Extract the (x, y) coordinate from the center of the cell holding the provided text.  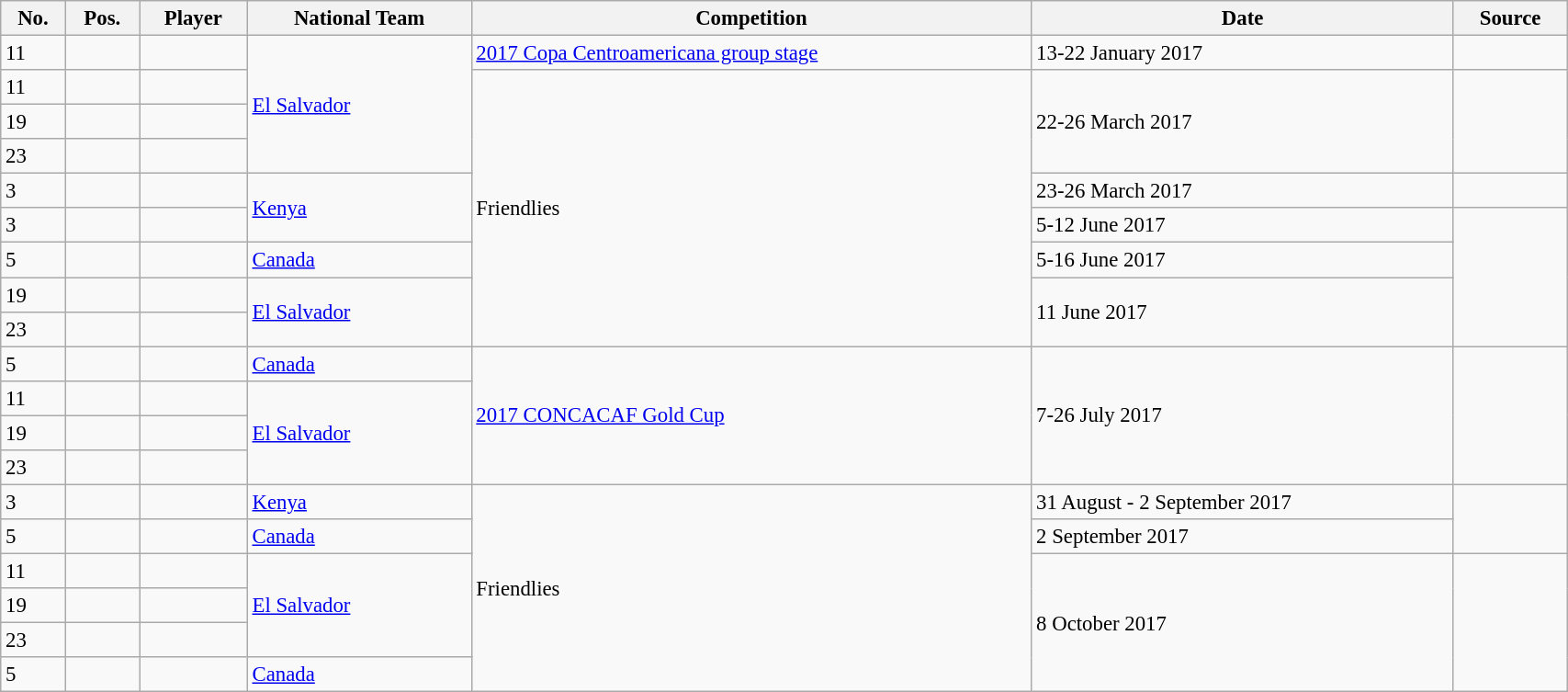
13-22 January 2017 (1243, 53)
8 October 2017 (1243, 622)
22-26 March 2017 (1243, 121)
2017 CONCACAF Gold Cup (751, 415)
Competition (751, 18)
7-26 July 2017 (1243, 415)
No. (33, 18)
Source (1510, 18)
Pos. (102, 18)
23-26 March 2017 (1243, 191)
11 June 2017 (1243, 312)
31 August - 2 September 2017 (1243, 502)
5-16 June 2017 (1243, 260)
5-12 June 2017 (1243, 225)
Date (1243, 18)
2017 Copa Centroamericana group stage (751, 53)
2 September 2017 (1243, 537)
National Team (359, 18)
Player (194, 18)
